From the cell containing the given text, extract its center point as (X, Y) coordinate. 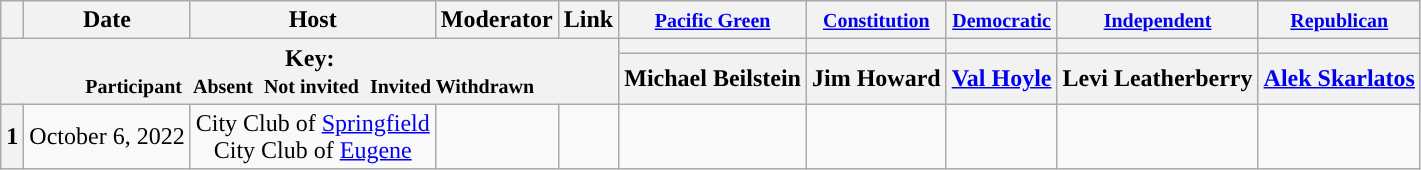
Host (312, 20)
Michael Beilstein (713, 78)
Val Hoyle (1002, 78)
Key: Participant Absent Not invited Invited Withdrawn (310, 72)
City Club of SpringfieldCity Club of Eugene (312, 136)
Moderator (496, 20)
Jim Howard (876, 78)
Link (588, 20)
Alek Skarlatos (1339, 78)
Levi Leatherberry (1158, 78)
October 6, 2022 (107, 136)
Date (107, 20)
Independent (1158, 20)
Republican (1339, 20)
1 (12, 136)
Constitution (876, 20)
Pacific Green (713, 20)
Democratic (1002, 20)
